Identify which cell holds the provided text, then report its (X, Y) central coordinate. 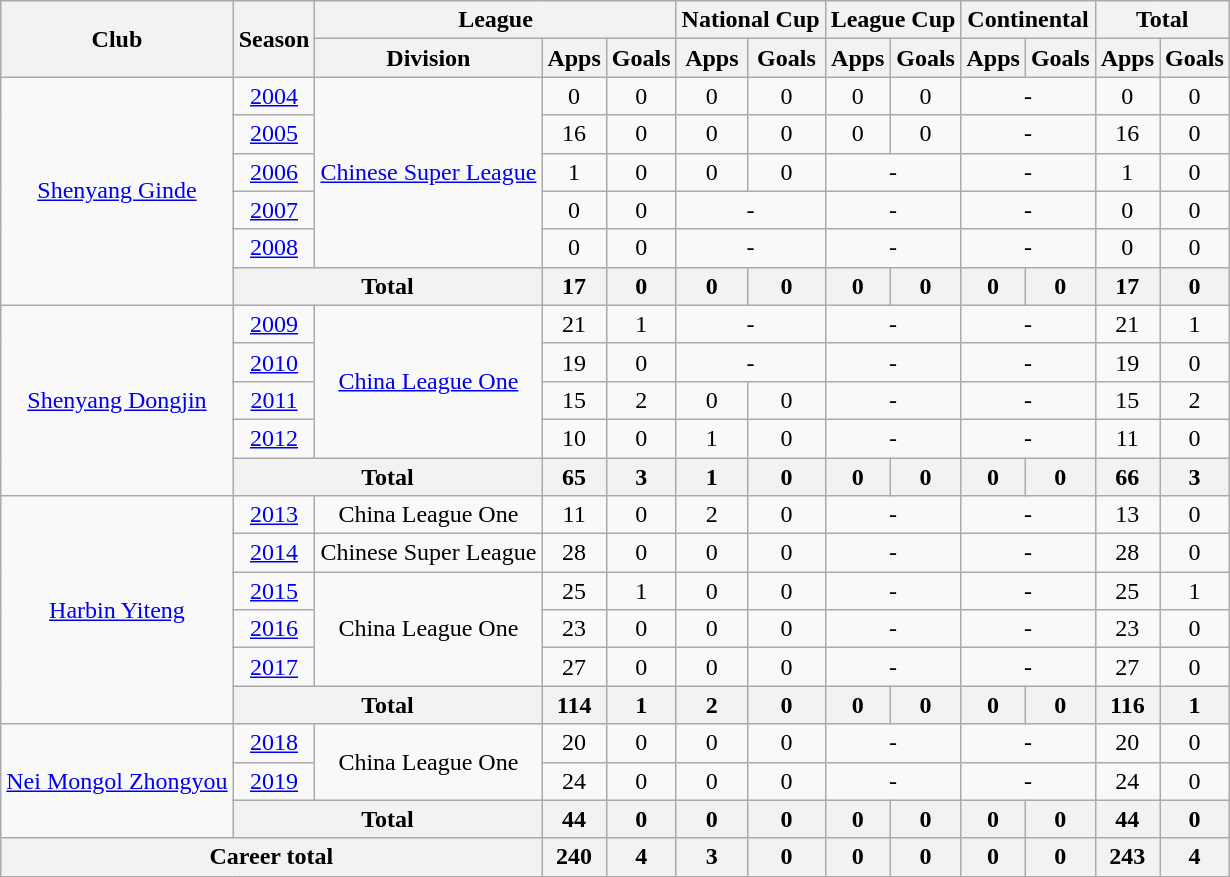
2012 (274, 438)
2005 (274, 134)
2006 (274, 172)
Season (274, 39)
2016 (274, 629)
Division (428, 58)
66 (1127, 477)
League Cup (893, 20)
National Cup (750, 20)
2019 (274, 781)
2013 (274, 515)
65 (574, 477)
240 (574, 857)
Nei Mongol Zhongyou (117, 781)
2014 (274, 553)
116 (1127, 705)
13 (1127, 515)
2007 (274, 210)
2009 (274, 324)
114 (574, 705)
2010 (274, 362)
Career total (272, 857)
2015 (274, 591)
Harbin Yiteng (117, 610)
2011 (274, 400)
Continental (1028, 20)
2017 (274, 667)
2004 (274, 96)
2008 (274, 248)
2018 (274, 743)
Club (117, 39)
Shenyang Ginde (117, 191)
10 (574, 438)
League (496, 20)
Shenyang Dongjin (117, 400)
243 (1127, 857)
